Return [x, y] of the center of cell containing provided text 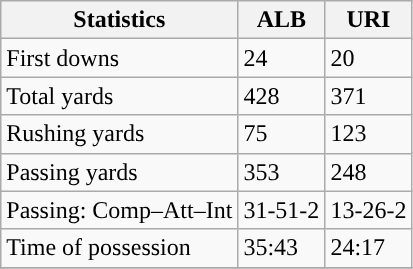
35:43 [282, 248]
24:17 [368, 248]
31-51-2 [282, 210]
Time of possession [120, 248]
428 [282, 96]
Passing: Comp–Att–Int [120, 210]
First downs [120, 58]
248 [368, 172]
20 [368, 58]
75 [282, 134]
13-26-2 [368, 210]
ALB [282, 20]
Rushing yards [120, 134]
371 [368, 96]
URI [368, 20]
Passing yards [120, 172]
24 [282, 58]
Statistics [120, 20]
123 [368, 134]
Total yards [120, 96]
353 [282, 172]
